Determine the (x, y) coordinate at the center of the cell enclosing the given text.  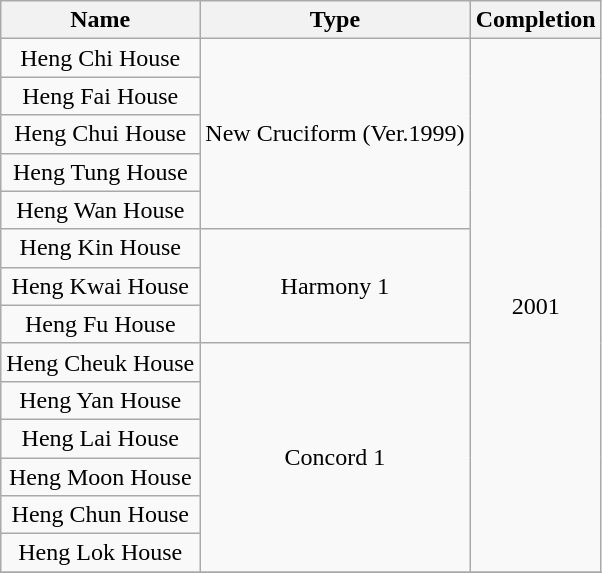
Heng Lok House (100, 553)
Heng Chi House (100, 58)
Concord 1 (335, 457)
Harmony 1 (335, 286)
New Cruciform (Ver.1999) (335, 134)
Heng Wan House (100, 210)
Completion (536, 20)
Heng Fai House (100, 96)
Heng Tung House (100, 172)
Heng Chun House (100, 515)
Heng Fu House (100, 324)
Name (100, 20)
Heng Chui House (100, 134)
Heng Moon House (100, 477)
Type (335, 20)
2001 (536, 306)
Heng Lai House (100, 438)
Heng Yan House (100, 400)
Heng Kin House (100, 248)
Heng Kwai House (100, 286)
Heng Cheuk House (100, 362)
